Extract the [X, Y] coordinate from the center of the cell holding the provided text.  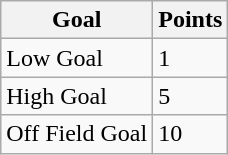
Low Goal [77, 58]
Points [190, 20]
10 [190, 134]
1 [190, 58]
Goal [77, 20]
High Goal [77, 96]
5 [190, 96]
Off Field Goal [77, 134]
